Pinpoint the cell where the given text exists, returning its [x, y] midpoint coordinate. 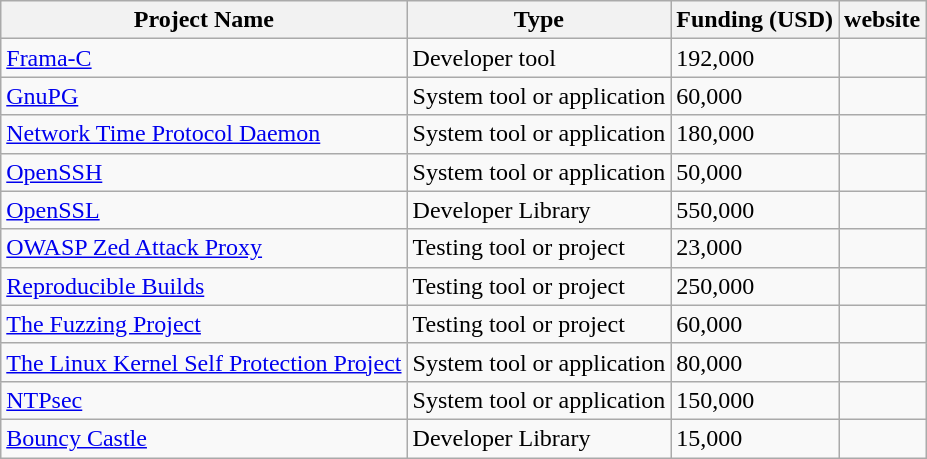
The Fuzzing Project [204, 324]
Type [539, 20]
50,000 [755, 172]
550,000 [755, 210]
GnuPG [204, 96]
OWASP Zed Attack Proxy [204, 248]
OpenSSL [204, 210]
250,000 [755, 286]
192,000 [755, 58]
80,000 [755, 362]
Funding (USD) [755, 20]
150,000 [755, 400]
The Linux Kernel Self Protection Project [204, 362]
Reproducible Builds [204, 286]
15,000 [755, 438]
OpenSSH [204, 172]
Frama-C [204, 58]
Network Time Protocol Daemon [204, 134]
23,000 [755, 248]
website [882, 20]
NTPsec [204, 400]
Project Name [204, 20]
Bouncy Castle [204, 438]
Developer tool [539, 58]
180,000 [755, 134]
